Output the (x, y) coordinate of the center of the cell containing the given text.  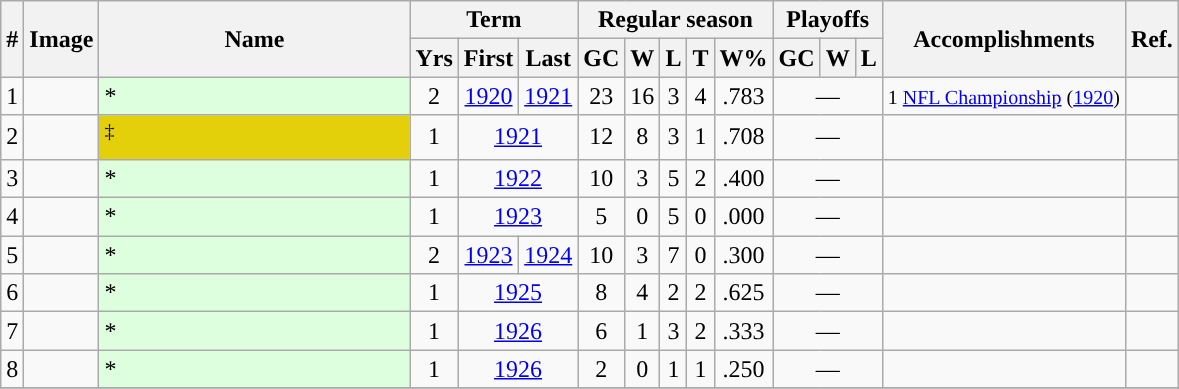
1925 (518, 293)
.000 (744, 217)
.783 (744, 96)
Term (494, 20)
12 (602, 138)
.400 (744, 178)
Yrs (434, 58)
.625 (744, 293)
.300 (744, 255)
Last (548, 58)
.333 (744, 331)
23 (602, 96)
Accomplishments (1004, 39)
Ref. (1152, 39)
Image (62, 39)
.708 (744, 138)
1920 (488, 96)
1 NFL Championship (1920) (1004, 96)
16 (642, 96)
# (12, 39)
1922 (518, 178)
T (700, 58)
First (488, 58)
Playoffs (828, 20)
‡ (254, 138)
Name (254, 39)
W% (744, 58)
Regular season (676, 20)
1924 (548, 255)
.250 (744, 369)
